Find where the given text appears and provide that cell's center as (X, Y) coordinate. 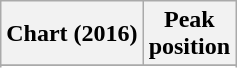
Peak position (189, 34)
Chart (2016) (72, 34)
